Provide the [X, Y] coordinate of the cell's center where the given text is located.  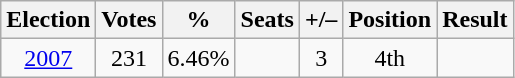
3 [320, 58]
+/– [320, 20]
2007 [48, 58]
Position [390, 20]
4th [390, 58]
6.46% [198, 58]
% [198, 20]
231 [129, 58]
Election [48, 20]
Votes [129, 20]
Result [475, 20]
Seats [267, 20]
